Return (X, Y) of the center of cell containing provided text 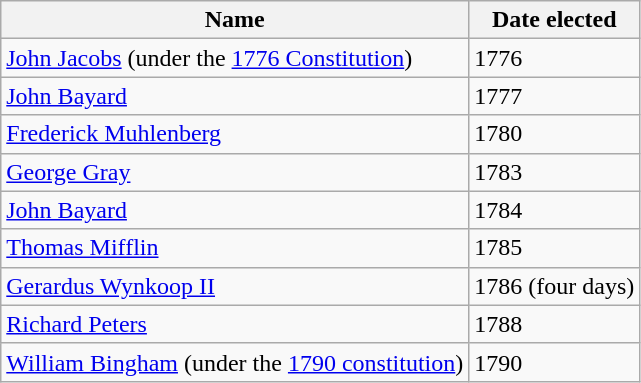
1786 (four days) (554, 286)
John Jacobs (under the 1776 Constitution) (235, 58)
1783 (554, 172)
William Bingham (under the 1790 constitution) (235, 362)
Date elected (554, 20)
1788 (554, 324)
1777 (554, 96)
1785 (554, 248)
Thomas Mifflin (235, 248)
1784 (554, 210)
Gerardus Wynkoop II (235, 286)
Frederick Muhlenberg (235, 134)
1790 (554, 362)
1776 (554, 58)
1780 (554, 134)
Name (235, 20)
George Gray (235, 172)
Richard Peters (235, 324)
